Locate the cell with the specified text and output its [X, Y] center coordinate. 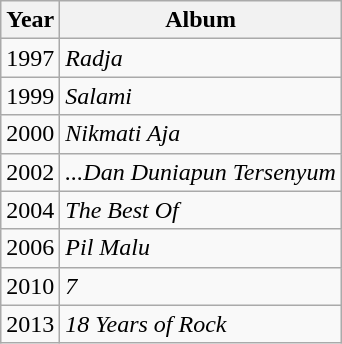
Salami [201, 96]
1999 [30, 96]
Radja [201, 58]
2002 [30, 172]
Pil Malu [201, 248]
2013 [30, 324]
Year [30, 20]
18 Years of Rock [201, 324]
2000 [30, 134]
7 [201, 286]
...Dan Duniapun Tersenyum [201, 172]
Nikmati Aja [201, 134]
The Best Of [201, 210]
Album [201, 20]
2006 [30, 248]
1997 [30, 58]
2010 [30, 286]
2004 [30, 210]
